Scan for the cell matching the given text and deliver its (x, y) coordinate at center. 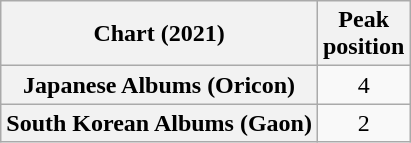
South Korean Albums (Gaon) (160, 123)
2 (363, 123)
Chart (2021) (160, 34)
Peakposition (363, 34)
4 (363, 85)
Japanese Albums (Oricon) (160, 85)
